Search for the cell housing the specified text and yield its (x, y) center coordinate. 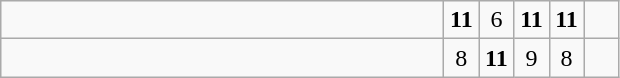
9 (532, 58)
6 (496, 20)
